From the cell containing the given text, extract its center point as [x, y] coordinate. 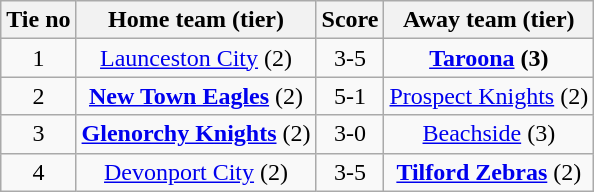
Beachside (3) [489, 134]
Glenorchy Knights (2) [196, 134]
Score [350, 20]
Away team (tier) [489, 20]
2 [38, 96]
1 [38, 58]
Home team (tier) [196, 20]
3 [38, 134]
Tilford Zebras (2) [489, 172]
Taroona (3) [489, 58]
Prospect Knights (2) [489, 96]
3-0 [350, 134]
Devonport City (2) [196, 172]
New Town Eagles (2) [196, 96]
5-1 [350, 96]
Launceston City (2) [196, 58]
4 [38, 172]
Tie no [38, 20]
